Provide the (x, y) coordinate of the cell's center where the given text is located.  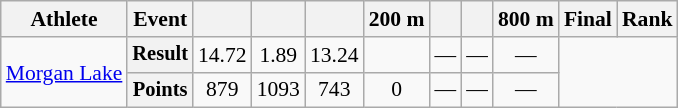
743 (334, 90)
Rank (648, 19)
Athlete (64, 19)
Morgan Lake (64, 72)
13.24 (334, 55)
Final (588, 19)
1093 (278, 90)
200 m (397, 19)
0 (397, 90)
Points (160, 90)
Event (160, 19)
879 (222, 90)
1.89 (278, 55)
800 m (526, 19)
Result (160, 55)
14.72 (222, 55)
